For the text-containing cell, return its midpoint in [X, Y] coordinate format. 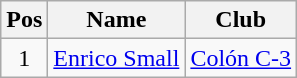
Name [116, 20]
Colón C-3 [241, 58]
Enrico Small [116, 58]
1 [24, 58]
Club [241, 20]
Pos [24, 20]
